Find where the given text appears and provide that cell's center as [x, y] coordinate. 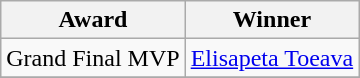
Grand Final MVP [93, 58]
Winner [272, 20]
Award [93, 20]
Elisapeta Toeava [272, 58]
